Provide the (x, y) coordinate of the cell's center where the given text is located.  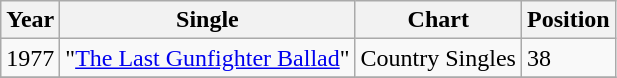
1977 (30, 58)
Single (208, 20)
"The Last Gunfighter Ballad" (208, 58)
Year (30, 20)
Position (568, 20)
Country Singles (438, 58)
Chart (438, 20)
38 (568, 58)
